Find where the given text appears and provide that cell's center as (x, y) coordinate. 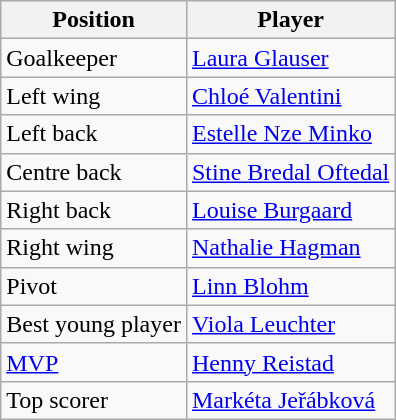
Linn Blohm (290, 286)
Top scorer (94, 400)
Left wing (94, 96)
Laura Glauser (290, 58)
Left back (94, 134)
Estelle Nze Minko (290, 134)
Viola Leuchter (290, 324)
Goalkeeper (94, 58)
Player (290, 20)
Right back (94, 210)
MVP (94, 362)
Chloé Valentini (290, 96)
Stine Bredal Oftedal (290, 172)
Henny Reistad (290, 362)
Centre back (94, 172)
Pivot (94, 286)
Markéta Jeřábková (290, 400)
Nathalie Hagman (290, 248)
Louise Burgaard (290, 210)
Best young player (94, 324)
Right wing (94, 248)
Position (94, 20)
